Determine the (X, Y) coordinate at the center of the cell enclosing the given text.  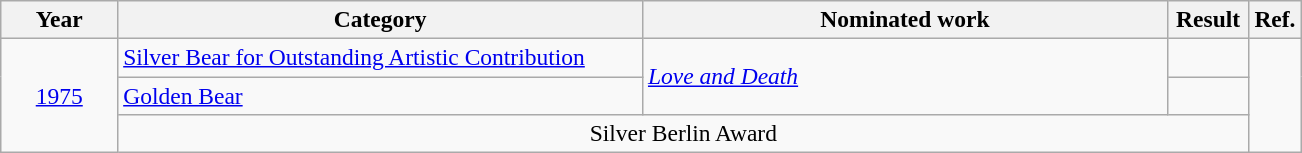
Nominated work (906, 19)
Love and Death (906, 76)
Silver Bear for Outstanding Artistic Contribution (380, 57)
Silver Berlin Award (684, 133)
Year (60, 19)
1975 (60, 95)
Category (380, 19)
Result (1208, 19)
Golden Bear (380, 95)
Ref. (1275, 19)
